Scan for the cell matching the given text and deliver its (X, Y) coordinate at center. 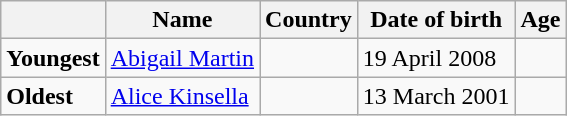
Date of birth (436, 20)
Country (309, 20)
Abigail Martin (182, 58)
Age (540, 20)
Name (182, 20)
Youngest (53, 58)
19 April 2008 (436, 58)
Alice Kinsella (182, 96)
13 March 2001 (436, 96)
Oldest (53, 96)
